Identify which cell holds the provided text, then report its (x, y) central coordinate. 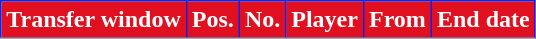
Player (325, 20)
Pos. (212, 20)
Transfer window (94, 20)
End date (483, 20)
From (397, 20)
No. (262, 20)
